Locate the cell with the specified text and output its (X, Y) center coordinate. 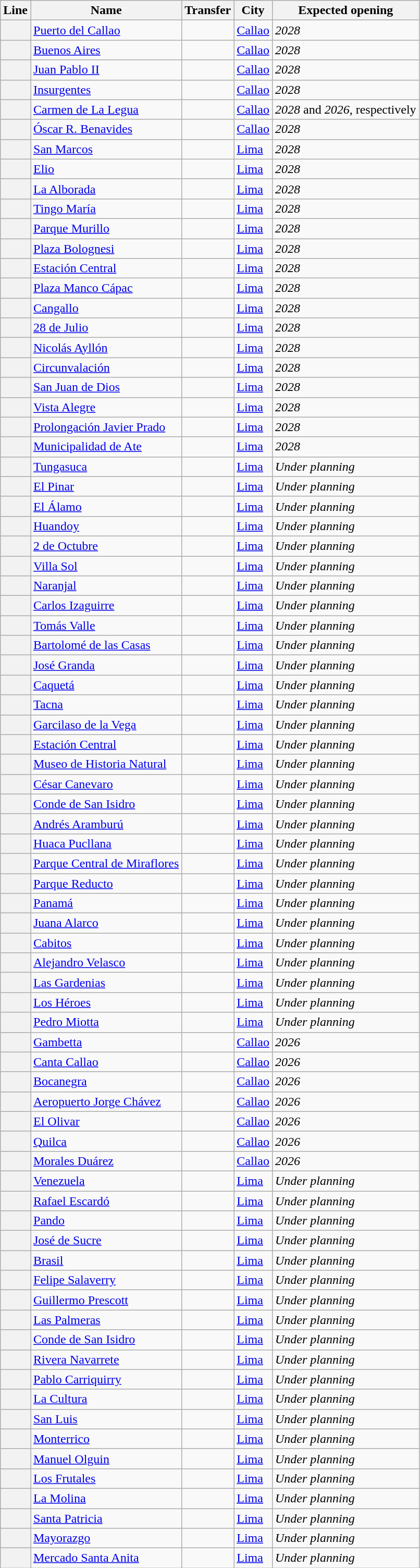
El Álamo (106, 506)
Pando (106, 1221)
La Molina (106, 1498)
Pedro Miotta (106, 1022)
El Pinar (106, 486)
Gambetta (106, 1042)
Tacna (106, 705)
Felipe Salaverry (106, 1280)
Name (106, 10)
Mayorazgo (106, 1538)
Huandoy (106, 526)
Puerto del Callao (106, 30)
Municipalidad de Ate (106, 447)
Las Gardenias (106, 983)
Naranjal (106, 586)
San Marcos (106, 149)
Cabitos (106, 943)
Manuel Olguin (106, 1459)
Aeropuerto Jorge Chávez (106, 1101)
Insurgentes (106, 90)
Quilca (106, 1141)
Transfer (208, 10)
Museo de Historia Natural (106, 764)
Villa Sol (106, 566)
Garcilaso de la Vega (106, 725)
Vista Alegre (106, 407)
Cangallo (106, 308)
Caquetá (106, 685)
Line (16, 10)
Canta Callao (106, 1062)
Parque Reducto (106, 884)
Parque Murillo (106, 228)
Nicolás Ayllón (106, 348)
Huaca Pucllana (106, 843)
Tungasuca (106, 467)
Carlos Izaguirre (106, 606)
Las Palmeras (106, 1320)
José de Sucre (106, 1241)
Carmen de La Legua (106, 109)
Mercado Santa Anita (106, 1558)
Expected opening (345, 10)
Guillermo Prescott (106, 1300)
Prolongación Javier Prado (106, 427)
2 de Octubre (106, 546)
Óscar R. Benavides (106, 129)
Buenos Aires (106, 50)
City (253, 10)
28 de Julio (106, 328)
Brasil (106, 1260)
Tingo María (106, 209)
San Juan de Dios (106, 387)
Venezuela (106, 1181)
San Luis (106, 1419)
Panamá (106, 903)
Parque Central de Miraflores (106, 863)
Plaza Manco Cápac (106, 288)
Tomás Valle (106, 626)
Monterrico (106, 1439)
Rivera Navarrete (106, 1359)
El Olivar (106, 1121)
César Canevaro (106, 784)
Alejandro Velasco (106, 963)
Juan Pablo II (106, 70)
La Alborada (106, 189)
Bocanegra (106, 1082)
Los Frutales (106, 1478)
Los Héroes (106, 1002)
Circunvalación (106, 367)
2028 and 2026, respectively (345, 109)
Andrés Aramburú (106, 824)
José Granda (106, 665)
Elio (106, 169)
Plaza Bolognesi (106, 249)
Pablo Carriquirry (106, 1379)
Santa Patricia (106, 1518)
La Cultura (106, 1399)
Morales Duárez (106, 1161)
Bartolomé de las Casas (106, 645)
Rafael Escardó (106, 1200)
Juana Alarco (106, 923)
